Determine the [X, Y] coordinate at the center of the cell enclosing the given text.  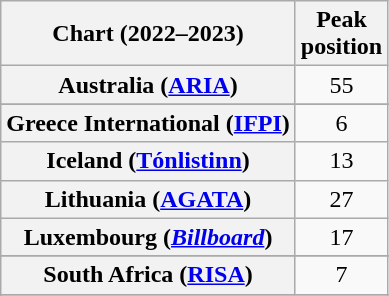
7 [341, 275]
13 [341, 161]
Chart (2022–2023) [148, 34]
55 [341, 85]
6 [341, 123]
Greece International (IFPI) [148, 123]
Lithuania (AGATA) [148, 199]
Iceland (Tónlistinn) [148, 161]
Luxembourg (Billboard) [148, 237]
17 [341, 237]
Australia (ARIA) [148, 85]
South Africa (RISA) [148, 275]
Peakposition [341, 34]
27 [341, 199]
